For the text-containing cell, return its midpoint in [X, Y] coordinate format. 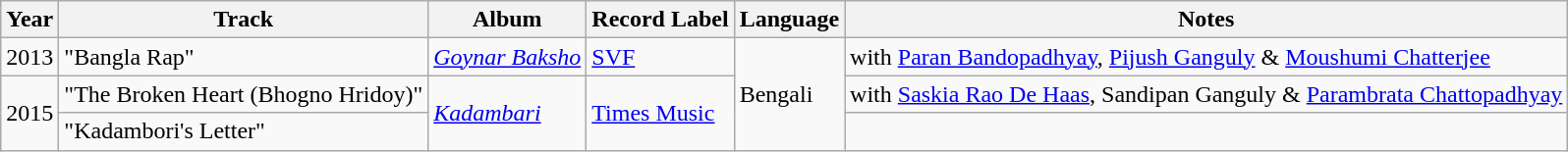
Bengali [789, 94]
SVF [660, 57]
Times Music [660, 113]
Goynar Baksho [507, 57]
with Saskia Rao De Haas, Sandipan Ganguly & Parambrata Chattopadhyay [1206, 94]
Year [29, 20]
2015 [29, 113]
2013 [29, 57]
Album [507, 20]
Language [789, 20]
"Bangla Rap" [244, 57]
Notes [1206, 20]
Kadambari [507, 113]
with Paran Bandopadhyay, Pijush Ganguly & Moushumi Chatterjee [1206, 57]
Track [244, 20]
"The Broken Heart (Bhogno Hridoy)" [244, 94]
"Kadambori's Letter" [244, 131]
Record Label [660, 20]
